Provide the [X, Y] coordinate of the cell's center where the given text is located.  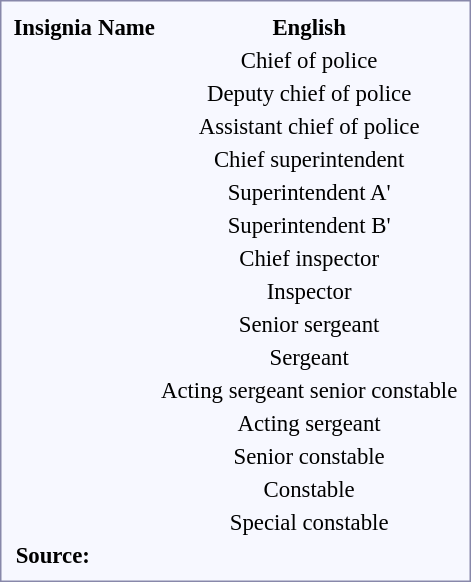
English [308, 27]
Source: [53, 555]
Name [127, 27]
Acting sergeant [308, 423]
Constable [308, 489]
Senior constable [308, 456]
Chief superintendent [308, 159]
Insignia [53, 27]
Deputy chief of police [308, 93]
Special constable [308, 522]
Senior sergeant [308, 324]
Inspector [308, 291]
Chief inspector [308, 258]
Assistant chief of police [308, 126]
Chief of police [308, 60]
Superintendent A' [308, 192]
Acting sergeant senior constable [308, 390]
Sergeant [308, 357]
Superintendent B' [308, 225]
